Output the [X, Y] coordinate of the center of the cell containing the given text.  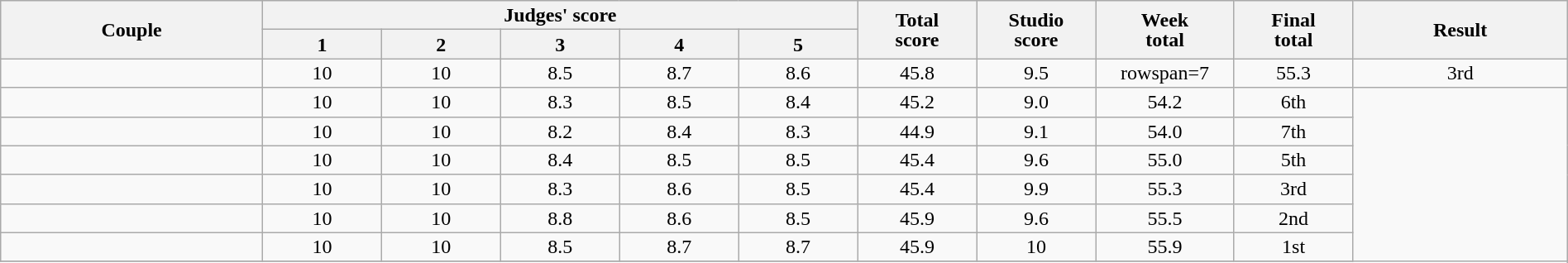
rowspan=7 [1164, 73]
2nd [1293, 218]
55.0 [1164, 160]
9.1 [1036, 131]
8.8 [560, 218]
44.9 [917, 131]
Result [1460, 30]
Weektotal [1164, 30]
Studioscore [1036, 30]
45.8 [917, 73]
5 [798, 45]
2 [441, 45]
Judges' score [560, 15]
Couple [132, 30]
45.2 [917, 103]
Finaltotal [1293, 30]
9.5 [1036, 73]
6th [1293, 103]
54.0 [1164, 131]
55.5 [1164, 218]
4 [679, 45]
8.2 [560, 131]
9.9 [1036, 189]
3 [560, 45]
55.9 [1164, 246]
Totalscore [917, 30]
7th [1293, 131]
1 [322, 45]
9.0 [1036, 103]
5th [1293, 160]
1st [1293, 246]
54.2 [1164, 103]
